Return the [x, y] coordinate for the center point of the cell that contains the specified text.  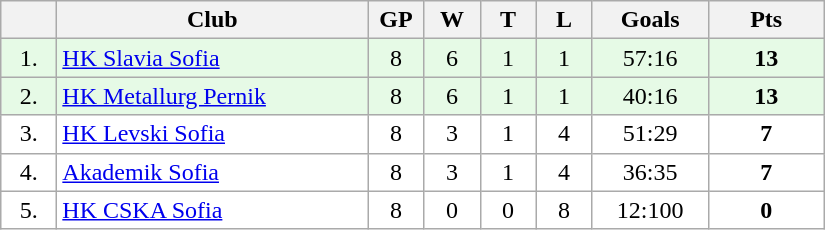
51:29 [650, 134]
Club [212, 20]
36:35 [650, 172]
HK Levski Sofia [212, 134]
Akademik Sofia [212, 172]
HK Slavia Sofia [212, 58]
GP [396, 20]
Goals [650, 20]
12:100 [650, 210]
T [508, 20]
5. [29, 210]
W [452, 20]
HK CSKA Sofia [212, 210]
40:16 [650, 96]
L [564, 20]
HK Metallurg Pernik [212, 96]
4. [29, 172]
2. [29, 96]
Pts [766, 20]
57:16 [650, 58]
1. [29, 58]
3. [29, 134]
